Output the (X, Y) coordinate of the center of the cell containing the given text.  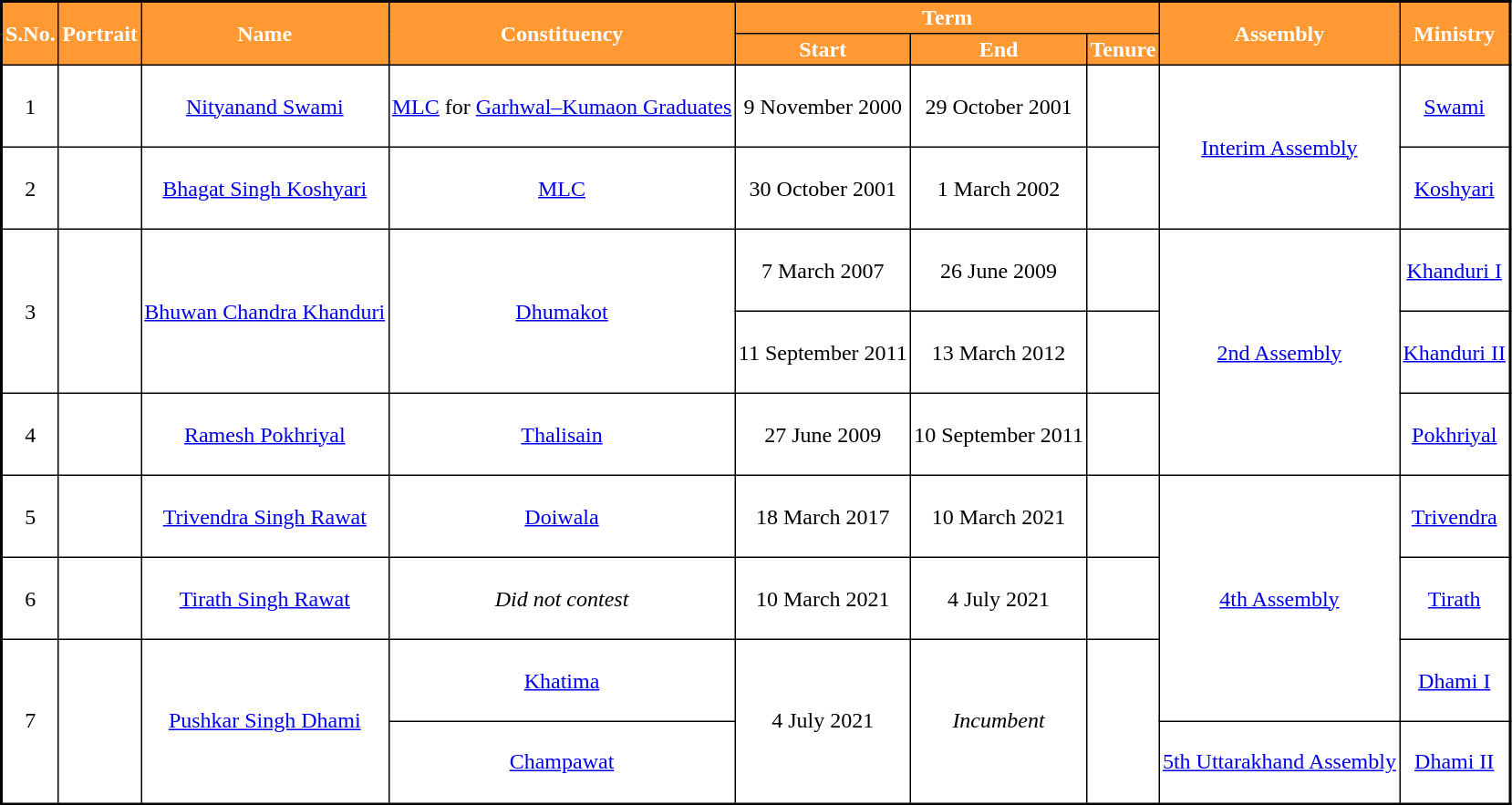
1 March 2002 (998, 188)
13 March 2012 (998, 352)
Bhuwan Chandra Khanduri (264, 311)
Tenure (1124, 49)
Incumbent (998, 721)
Dhami II (1455, 762)
Thalisain (562, 434)
S.No. (31, 34)
Did not contest (562, 598)
Champawat (562, 762)
27 June 2009 (823, 434)
Trivendra Singh Rawat (264, 516)
Koshyari (1455, 188)
7 (31, 721)
3 (31, 311)
29 October 2001 (998, 106)
Portrait (99, 34)
18 March 2017 (823, 516)
2nd Assembly (1279, 352)
11 September 2011 (823, 352)
Constituency (562, 34)
Ministry (1455, 34)
9 November 2000 (823, 106)
Pokhriyal (1455, 434)
Swami (1455, 106)
4 (31, 434)
Dhami I (1455, 680)
10 September 2011 (998, 434)
Tirath (1455, 598)
2 (31, 188)
5th Uttarakhand Assembly (1279, 762)
Khatima (562, 680)
MLC for Garhwal–Kumaon Graduates (562, 106)
Ramesh Pokhriyal (264, 434)
Name (264, 34)
26 June 2009 (998, 270)
Doiwala (562, 516)
5 (31, 516)
MLC (562, 188)
6 (31, 598)
Khanduri II (1455, 352)
Start (823, 49)
Pushkar Singh Dhami (264, 721)
Trivendra (1455, 516)
Nityanand Swami (264, 106)
4th Assembly (1279, 598)
Bhagat Singh Koshyari (264, 188)
Dhumakot (562, 311)
Term (947, 18)
1 (31, 106)
End (998, 49)
30 October 2001 (823, 188)
Interim Assembly (1279, 147)
Khanduri I (1455, 270)
Assembly (1279, 34)
Tirath Singh Rawat (264, 598)
7 March 2007 (823, 270)
